Scan for the cell matching the given text and deliver its [X, Y] coordinate at center. 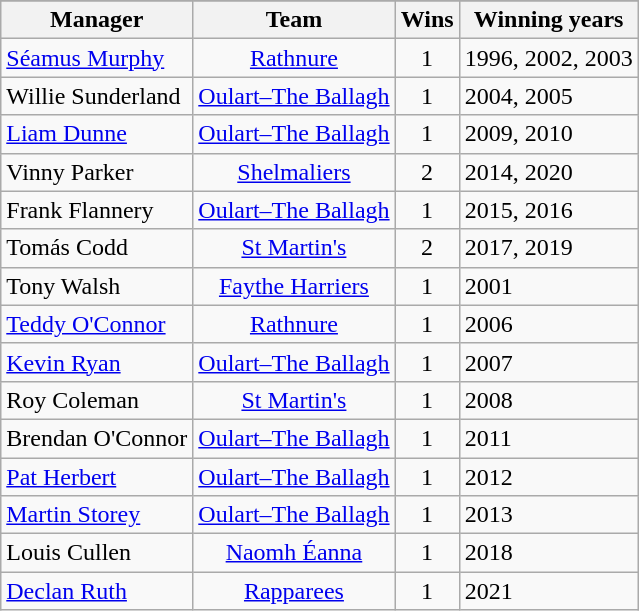
2018 [548, 553]
Manager [97, 20]
2014, 2020 [548, 172]
Louis Cullen [97, 553]
Frank Flannery [97, 210]
2006 [548, 324]
2007 [548, 362]
2011 [548, 438]
2015, 2016 [548, 210]
Teddy O'Connor [97, 324]
Willie Sunderland [97, 96]
Winning years [548, 20]
Kevin Ryan [97, 362]
1996, 2002, 2003 [548, 58]
Tony Walsh [97, 286]
Shelmaliers [294, 172]
Wins [427, 20]
Faythe Harriers [294, 286]
Liam Dunne [97, 134]
Pat Herbert [97, 477]
Séamus Murphy [97, 58]
2013 [548, 515]
2009, 2010 [548, 134]
2017, 2019 [548, 248]
Roy Coleman [97, 400]
2021 [548, 591]
Vinny Parker [97, 172]
2001 [548, 286]
Martin Storey [97, 515]
2008 [548, 400]
Naomh Éanna [294, 553]
Brendan O'Connor [97, 438]
2012 [548, 477]
2004, 2005 [548, 96]
Tomás Codd [97, 248]
Team [294, 20]
Declan Ruth [97, 591]
Rapparees [294, 591]
